Determine the [X, Y] coordinate at the center of the cell enclosing the given text.  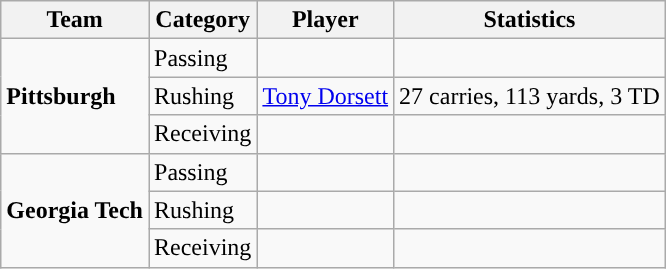
Player [326, 20]
Pittsburgh [75, 96]
Category [202, 20]
Tony Dorsett [326, 96]
Statistics [530, 20]
Team [75, 20]
Georgia Tech [75, 210]
27 carries, 113 yards, 3 TD [530, 96]
